Determine the [X, Y] coordinate at the center of the cell enclosing the given text.  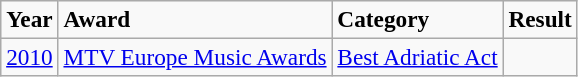
Result [540, 19]
Award [195, 19]
Category [418, 19]
Year [30, 19]
Best Adriatic Act [418, 57]
MTV Europe Music Awards [195, 57]
2010 [30, 57]
